Extract the (X, Y) coordinate from the center of the cell holding the provided text.  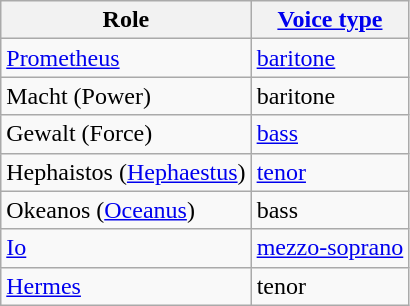
Hermes (126, 286)
Role (126, 20)
mezzo-soprano (330, 248)
Prometheus (126, 58)
Gewalt (Force) (126, 134)
Okeanos (Oceanus) (126, 210)
Io (126, 248)
Macht (Power) (126, 96)
Voice type (330, 20)
Hephaistos (Hephaestus) (126, 172)
